Identify which cell holds the provided text, then report its [X, Y] central coordinate. 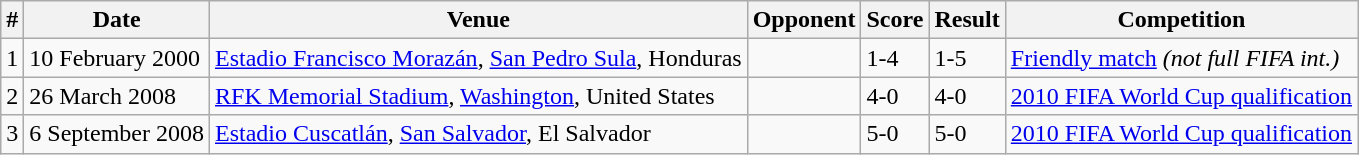
Competition [1181, 20]
3 [12, 134]
Result [967, 20]
6 September 2008 [117, 134]
Score [895, 20]
# [12, 20]
26 March 2008 [117, 96]
Venue [479, 20]
1 [12, 58]
Estadio Cuscatlán, San Salvador, El Salvador [479, 134]
RFK Memorial Stadium, Washington, United States [479, 96]
10 February 2000 [117, 58]
1-5 [967, 58]
1-4 [895, 58]
Friendly match (not full FIFA int.) [1181, 58]
Estadio Francisco Morazán, San Pedro Sula, Honduras [479, 58]
2 [12, 96]
Opponent [804, 20]
Date [117, 20]
